Find where the given text appears and provide that cell's center as [X, Y] coordinate. 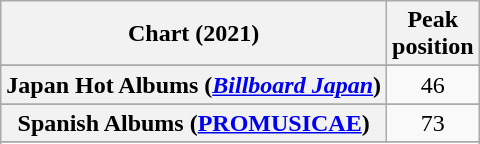
Chart (2021) [194, 34]
Japan Hot Albums (Billboard Japan) [194, 85]
Peakposition [433, 34]
73 [433, 123]
46 [433, 85]
Spanish Albums (PROMUSICAE) [194, 123]
